Extract the (X, Y) coordinate from the center of the cell holding the provided text.  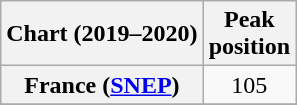
105 (249, 85)
Peakposition (249, 34)
France (SNEP) (102, 85)
Chart (2019–2020) (102, 34)
